Determine the (x, y) coordinate at the center of the cell enclosing the given text.  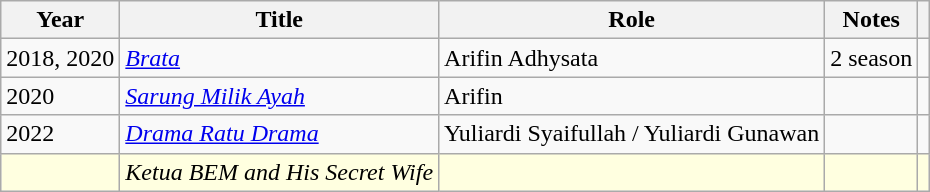
Ketua BEM and His Secret Wife (280, 172)
Arifin Adhysata (632, 58)
Arifin (632, 96)
Year (60, 20)
Yuliardi Syaifullah / Yuliardi Gunawan (632, 134)
2020 (60, 96)
Notes (872, 20)
Title (280, 20)
Sarung Milik Ayah (280, 96)
Role (632, 20)
Brata (280, 58)
2 season (872, 58)
Drama Ratu Drama (280, 134)
2022 (60, 134)
2018, 2020 (60, 58)
